Return (x, y) of the center of cell containing provided text 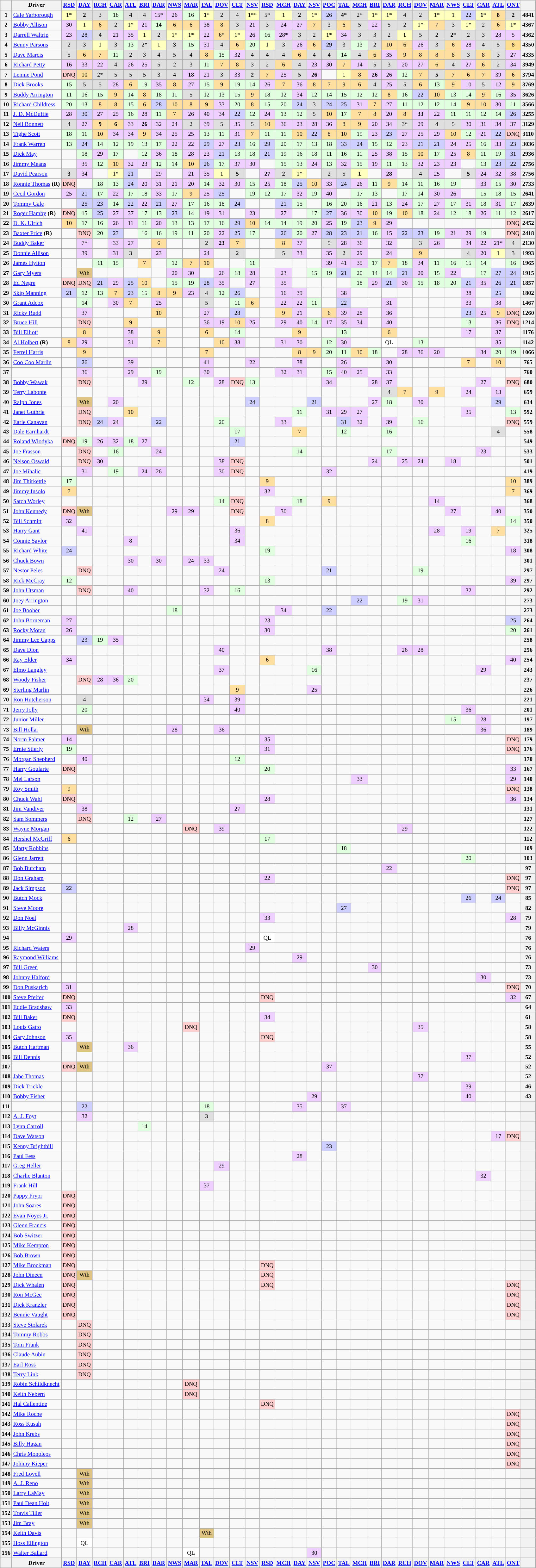
72 (6, 719)
142 (6, 1414)
Bobby Fisher (36, 1097)
Claude Aubin (36, 1355)
56 (6, 561)
1965 (528, 263)
Gary Myers (36, 273)
179 (528, 740)
87 (6, 868)
Terry Labonte (36, 392)
45 (6, 452)
Bill Hollar (36, 730)
Al Holbert (R) (36, 342)
176 (528, 749)
124 (6, 1236)
Butch Mock (36, 898)
141 (6, 1404)
237 (528, 680)
201 (528, 710)
49 (6, 492)
Bob Switzer (36, 1236)
4* (344, 15)
Don Puskarich (36, 988)
167 (528, 769)
Mike Roche (36, 1414)
57 (6, 571)
Terry Link (36, 1374)
Hershel McGriff (36, 838)
Glenn Jarrett (36, 859)
765 (528, 363)
Morgan Shepherd (36, 759)
4367 (528, 25)
Bobby Wawak (36, 382)
51 (6, 511)
3255 (528, 115)
Richard White (36, 551)
75 (6, 749)
Bob Brown (36, 1255)
Joe Mihalic (36, 471)
Ross Kusah (36, 1424)
132 (6, 1315)
Dick Brooks (36, 85)
2418 (528, 233)
Eddie Bradshaw (36, 1007)
533 (528, 452)
1802 (528, 293)
143 (6, 1424)
258 (528, 640)
318 (528, 541)
113 (6, 1126)
264 (528, 620)
Ferrel Harris (36, 352)
369 (528, 492)
50 (6, 501)
Ricky Rudd (36, 313)
133 (6, 1325)
153 (6, 1523)
John Borneman (36, 620)
Gary Johnson (36, 1037)
117 (6, 1166)
5* (267, 15)
Coo Coo Marlin (36, 363)
Dick Whalen (36, 1285)
Bill Baker (36, 1017)
Bobby Allison (36, 25)
226 (528, 690)
558 (528, 432)
Bob Burcham (36, 868)
1176 (528, 333)
89 (6, 888)
84 (6, 838)
Keith Nebern (36, 1394)
126 (6, 1255)
261 (528, 630)
94 (6, 938)
D. K. Ulrich (36, 223)
101 (6, 1007)
68 (6, 680)
Billy McGinnis (36, 928)
137 (6, 1364)
501 (528, 462)
256 (528, 650)
Satch Worley (36, 501)
110 (6, 1097)
144 (6, 1434)
1066 (528, 352)
Nelson Oswald (36, 462)
106 (6, 1057)
Jim Bray (36, 1523)
15* (159, 15)
592 (528, 412)
Robin Schildknecht (36, 1384)
Keith Davis (36, 1533)
559 (528, 422)
Johnny Kieper (36, 1464)
Ralph Jones (36, 402)
J. D. McDuffie (36, 115)
Dave Marcis (36, 55)
Jerry Jolly (36, 710)
107 (6, 1067)
69 (6, 690)
Tommy Gale (36, 204)
Baxter Price (R) (36, 233)
123 (6, 1226)
Jimmy Lee Capps (36, 640)
120 (6, 1196)
1260 (528, 313)
Steve Pfeifer (36, 997)
Elmo Langley (36, 670)
154 (6, 1533)
Don Noel (36, 918)
Dave Dion (36, 650)
Evan Noyes Jr. (36, 1216)
Paul Fess (36, 1156)
156 (6, 1553)
Richard Childress (36, 104)
Dick Kranzler (36, 1305)
760 (528, 372)
Tighe Scott (36, 134)
Bill Green (36, 968)
Charlie Blanton (36, 1176)
Ron Hutcherson (36, 700)
Harry Gant (36, 531)
1467 (528, 303)
59 (6, 590)
92 (6, 918)
368 (528, 501)
2130 (528, 244)
Rocky Moran (36, 630)
Buddy Baker (36, 244)
Sterling Marlin (36, 690)
4335 (528, 55)
Bill Schmitt (36, 521)
1993 (528, 253)
147 (6, 1464)
3949 (528, 65)
80 (6, 799)
Jim Thirkettle (36, 482)
53 (6, 531)
Jim Vandiver (36, 809)
Benny Parsons (36, 45)
4841 (528, 15)
4350 (528, 45)
102 (6, 1017)
88 (6, 878)
Jack Simpson (36, 888)
129 (6, 1285)
Norm Palmer (36, 740)
83 (6, 829)
119 (6, 1186)
Jimmy Means (36, 164)
Joe Booher (36, 611)
John Kennedy (36, 511)
Bill Dennis (36, 1057)
Chris Monoleos (36, 1454)
Mike Brockman (36, 1266)
146 (6, 1454)
Junior Miller (36, 719)
114 (6, 1136)
108 (6, 1077)
Roger Hamby (R) (36, 214)
4362 (528, 35)
105 (6, 1047)
42 (6, 422)
121 (6, 1206)
3* (405, 124)
2452 (528, 223)
Jabe Thomas (36, 1077)
Johnny Halford (36, 978)
3626 (528, 94)
549 (528, 442)
Greg Heller (36, 1166)
Travis Tiller (36, 1514)
6* (222, 35)
Ronnie Thomas (R) (36, 184)
Steve Moore (36, 908)
Billy Hagan (36, 1444)
Chuck Wahl (36, 799)
91 (6, 908)
99 (6, 988)
Richard Waters (36, 948)
Larry LaMay (36, 1493)
389 (528, 482)
Pappy Pryor (36, 1196)
150 (6, 1493)
86 (6, 859)
1142 (528, 342)
78 (6, 779)
Ray Elder (36, 660)
Hal Callentine (36, 1404)
81 (6, 809)
Dick Trickle (36, 1086)
139 (6, 1384)
Bruce Hill (36, 323)
3794 (528, 75)
Mel Larson (36, 779)
90 (6, 898)
3036 (528, 144)
21* (498, 244)
Chuck Bown (36, 561)
2733 (528, 184)
74 (6, 740)
Bennie Vaught (36, 1315)
189 (528, 730)
Sam Sommers (36, 819)
Cecil Gordon (36, 194)
Grant Adcox (36, 303)
Marty Robbins (36, 849)
Joey Arrington (36, 600)
Neil Bonnett (36, 124)
Walter Ballard (36, 1553)
28* (284, 35)
Louis Gatto (36, 1027)
680 (528, 382)
2936 (528, 154)
63 (6, 630)
1** (252, 15)
1915 (528, 273)
148 (6, 1474)
Kenny Brightbill (36, 1146)
47 (6, 471)
Skip Manning (36, 293)
115 (6, 1146)
Steve Stolarek (36, 1325)
634 (528, 402)
135 (6, 1345)
243 (528, 670)
Joe Frasson (36, 452)
118 (6, 1176)
Nestor Peles (36, 571)
2639 (528, 204)
Tommy Robbs (36, 1335)
95 (6, 948)
Hoss Ellington (36, 1543)
Don Graham (36, 878)
John Dineen (36, 1275)
John Krebs (36, 1434)
A. J. Foyt (36, 1116)
John Soares (36, 1206)
96 (6, 958)
John Utsman (36, 590)
3566 (528, 104)
152 (6, 1514)
Dave Watson (36, 1136)
Dale Earnhardt (36, 432)
Glenn Francis (36, 1226)
197 (528, 719)
Woody Fisher (36, 680)
Butch Hartman (36, 1047)
3129 (528, 124)
Mike Kempton (36, 1245)
170 (528, 759)
325 (528, 531)
130 (6, 1295)
Janet Guthrie (36, 412)
3769 (528, 85)
77 (6, 769)
Earl Ross (36, 1364)
Roy Smith (36, 789)
Frank Hill (36, 1186)
Connie Saylor (36, 541)
Tom Frank (36, 1345)
1214 (528, 323)
2617 (528, 214)
Ernie Stierly (36, 749)
44 (6, 442)
151 (6, 1503)
292 (528, 590)
Roland Wlodyka (36, 442)
Cale Yarborough (36, 15)
Rick McCray (36, 581)
Lennie Pond (36, 75)
116 (6, 1156)
Wayne Morgan (36, 829)
98 (6, 978)
Paul Dean Holt (36, 1503)
54 (6, 541)
136 (6, 1355)
2641 (528, 194)
Frank Warren (36, 144)
Donnie Allison (36, 253)
65 (6, 650)
A. J. Reno (36, 1484)
3110 (528, 134)
Fred Lovell (36, 1474)
66 (6, 660)
149 (6, 1484)
Ed Negre (36, 283)
James Hylton (36, 263)
48 (6, 482)
221 (528, 700)
Harry Goularte (36, 769)
111 (6, 1107)
Jimmy Insolo (36, 492)
125 (6, 1245)
71 (6, 710)
Bill Elliott (36, 333)
301 (528, 561)
Buddy Arrington (36, 94)
Lynn Carroll (36, 1126)
100 (6, 997)
128 (6, 1275)
62 (6, 620)
Richard Petty (36, 65)
Dick May (36, 154)
Raymond Williams (36, 958)
419 (528, 471)
60 (6, 600)
Ron McGee (36, 1295)
David Pearson (36, 174)
145 (6, 1444)
Darrell Waltrip (36, 35)
93 (6, 928)
1857 (528, 283)
104 (6, 1037)
155 (6, 1543)
7* (84, 244)
Earle Canavan (36, 422)
308 (528, 551)
659 (528, 392)
254 (528, 660)
